For the text-containing cell, return its midpoint in [X, Y] coordinate format. 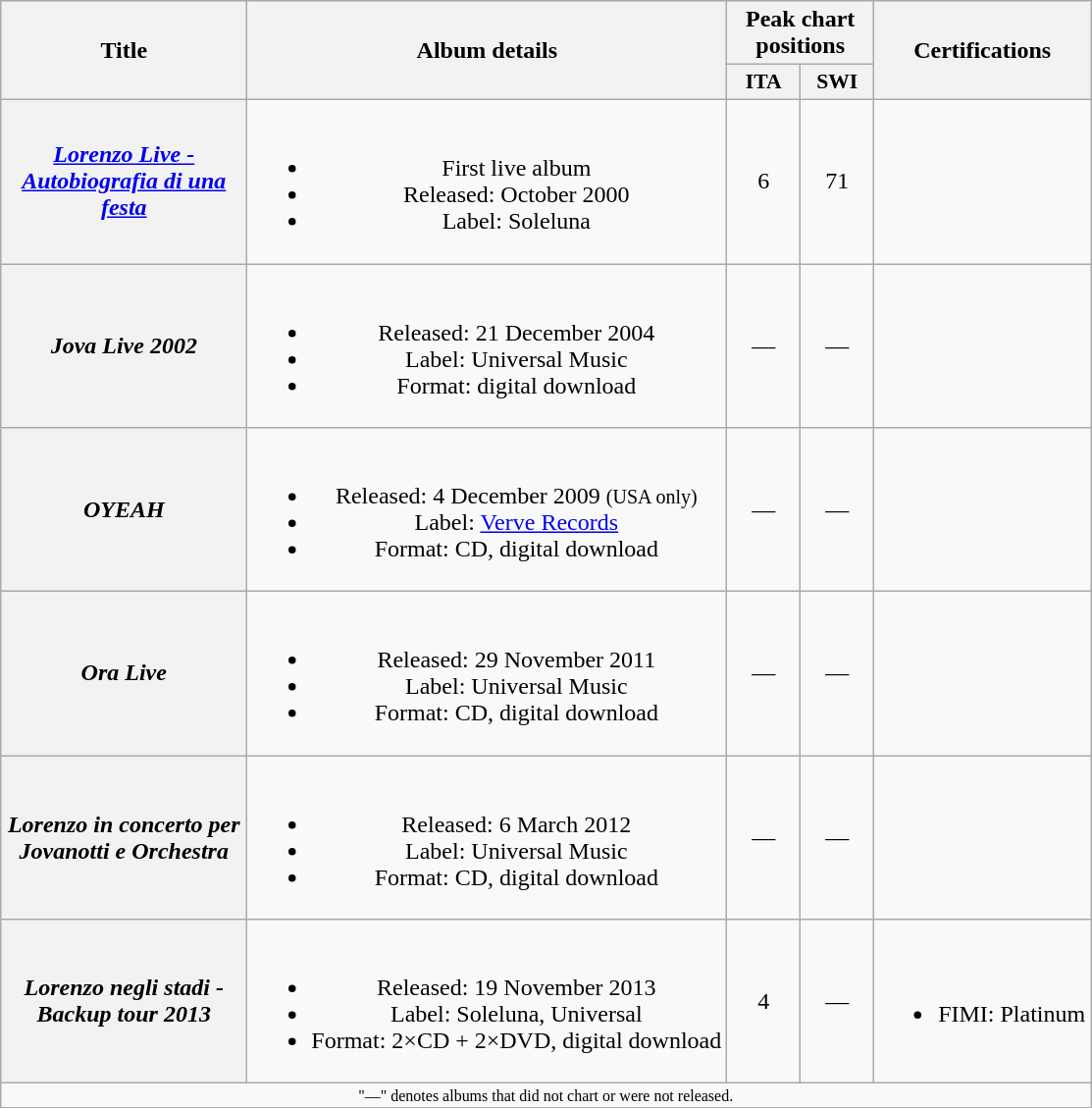
6 [763, 181]
SWI [838, 82]
Lorenzo Live - Autobiografia di una festa [124, 181]
"—" denotes albums that did not chart or were not released. [546, 1095]
Released: 6 March 2012Label: Universal MusicFormat: CD, digital download [487, 838]
ITA [763, 82]
Peak chart positions [801, 33]
Released: 19 November 2013Label: Soleluna, UniversalFormat: 2×CD + 2×DVD, digital download [487, 1001]
Jova Live 2002 [124, 345]
OYEAH [124, 510]
Lorenzo in concerto per Jovanotti e Orchestra [124, 838]
Released: 29 November 2011Label: Universal MusicFormat: CD, digital download [487, 673]
First live albumReleased: October 2000Label: Soleluna [487, 181]
71 [838, 181]
FIMI: Platinum [983, 1001]
Album details [487, 51]
Lorenzo negli stadi - Backup tour 2013 [124, 1001]
Released: 21 December 2004Label: Universal MusicFormat: digital download [487, 345]
Title [124, 51]
Ora Live [124, 673]
Certifications [983, 51]
4 [763, 1001]
Released: 4 December 2009 (USA only)Label: Verve RecordsFormat: CD, digital download [487, 510]
